Identify which cell holds the provided text, then report its [x, y] central coordinate. 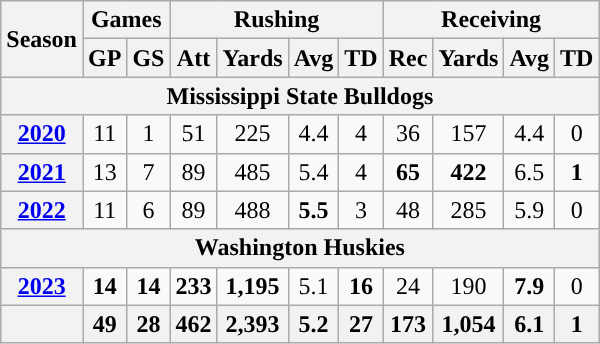
190 [468, 286]
157 [468, 134]
65 [408, 172]
Att [194, 58]
2022 [42, 210]
Rushing [276, 20]
13 [104, 172]
2020 [42, 134]
48 [408, 210]
5.9 [530, 210]
Season [42, 39]
36 [408, 134]
7 [148, 172]
488 [252, 210]
422 [468, 172]
Washington Huskies [300, 248]
27 [361, 324]
16 [361, 286]
462 [194, 324]
49 [104, 324]
Mississippi State Bulldogs [300, 96]
GS [148, 58]
GP [104, 58]
6 [148, 210]
5.4 [314, 172]
6.5 [530, 172]
2,393 [252, 324]
3 [361, 210]
28 [148, 324]
Rec [408, 58]
5.5 [314, 210]
51 [194, 134]
225 [252, 134]
2021 [42, 172]
173 [408, 324]
Receiving [491, 20]
24 [408, 286]
1,195 [252, 286]
5.1 [314, 286]
485 [252, 172]
2023 [42, 286]
1,054 [468, 324]
5.2 [314, 324]
233 [194, 286]
285 [468, 210]
7.9 [530, 286]
6.1 [530, 324]
Games [126, 20]
